Pinpoint the cell where the given text exists, returning its [x, y] midpoint coordinate. 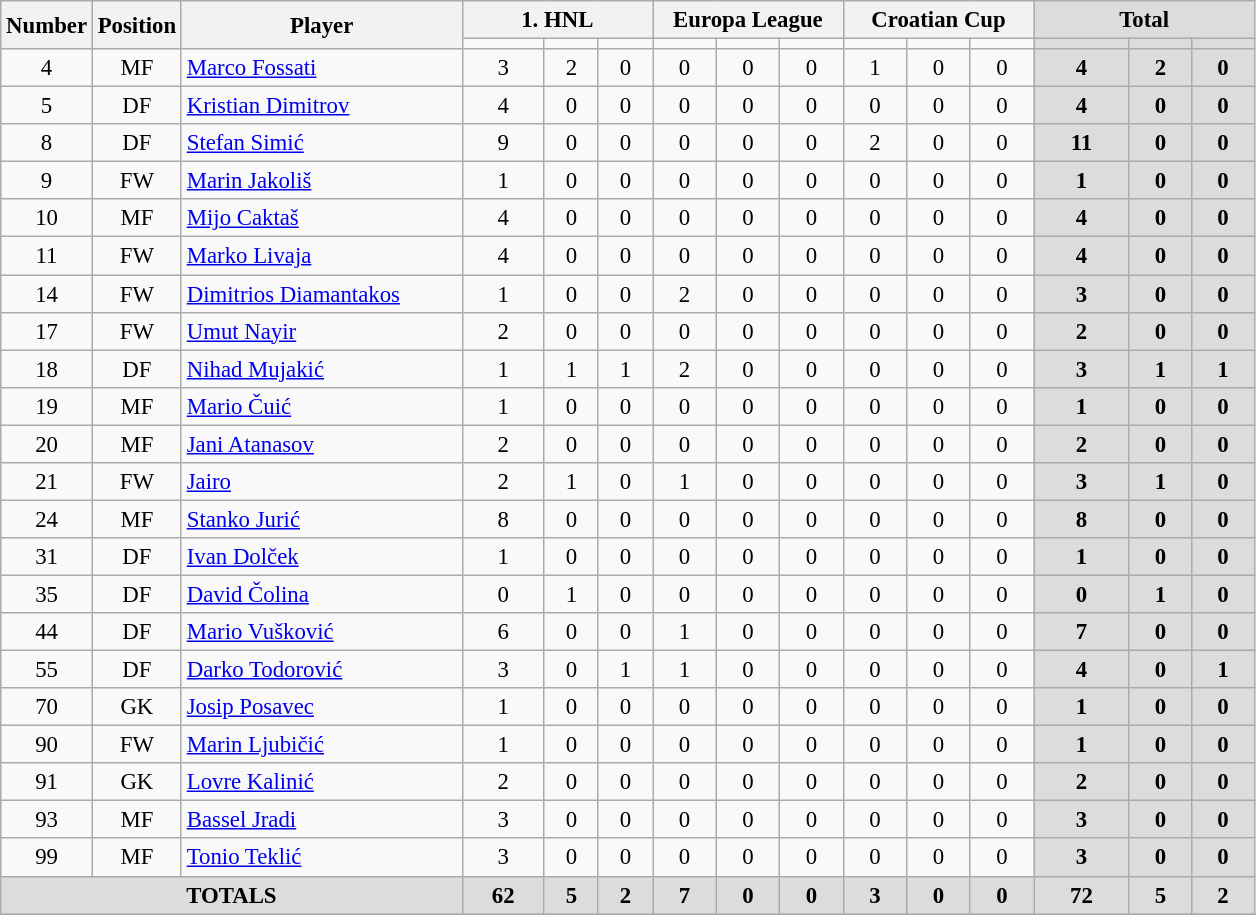
Marin Ljubičić [322, 745]
Lovre Kalinić [322, 782]
17 [47, 331]
Jairo [322, 482]
Mijo Caktaš [322, 219]
Number [47, 25]
21 [47, 482]
David Čolina [322, 594]
Dimitrios Diamantakos [322, 294]
Josip Posavec [322, 707]
Marin Jakoliš [322, 181]
Croatian Cup [938, 20]
90 [47, 745]
24 [47, 519]
31 [47, 557]
91 [47, 782]
Ivan Dolček [322, 557]
10 [47, 219]
Mario Vušković [322, 632]
44 [47, 632]
Position [136, 25]
99 [47, 858]
Mario Čuić [322, 406]
Jani Atanasov [322, 444]
6 [503, 632]
Kristian Dimitrov [322, 106]
20 [47, 444]
Marko Livaja [322, 256]
Umut Nayir [322, 331]
Total [1144, 20]
1. HNL [558, 20]
19 [47, 406]
35 [47, 594]
14 [47, 294]
Marco Fossati [322, 68]
93 [47, 820]
55 [47, 670]
Nihad Mujakić [322, 369]
Player [322, 25]
18 [47, 369]
Stanko Jurić [322, 519]
Bassel Jradi [322, 820]
70 [47, 707]
72 [1082, 895]
Stefan Simić [322, 143]
Tonio Teklić [322, 858]
62 [503, 895]
Europa League [748, 20]
TOTALS [232, 895]
Darko Todorović [322, 670]
